Return the [x, y] coordinate for the center point of the cell that contains the specified text.  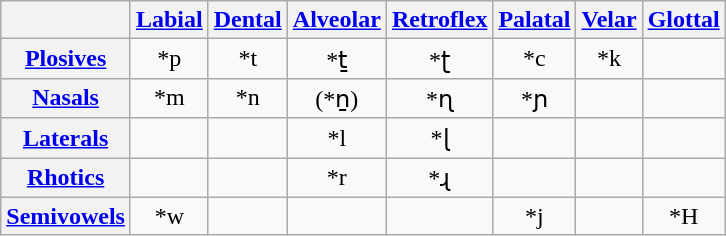
*j [534, 216]
Dental [248, 20]
*t [248, 59]
*ɭ [440, 138]
*r [336, 178]
*p [169, 59]
Nasals [66, 98]
Laterals [66, 138]
*m [169, 98]
Retroflex [440, 20]
*w [169, 216]
*l [336, 138]
*ɳ [440, 98]
Alveolar [336, 20]
*ɻ [440, 178]
(*ṉ) [336, 98]
*ṯ [336, 59]
*n [248, 98]
Plosives [66, 59]
Palatal [534, 20]
Semivowels [66, 216]
*c [534, 59]
Glottal [684, 20]
Labial [169, 20]
Velar [609, 20]
*ɲ [534, 98]
*H [684, 216]
*k [609, 59]
*ʈ [440, 59]
Rhotics [66, 178]
